Return the [X, Y] coordinate for the center point of the cell that contains the specified text.  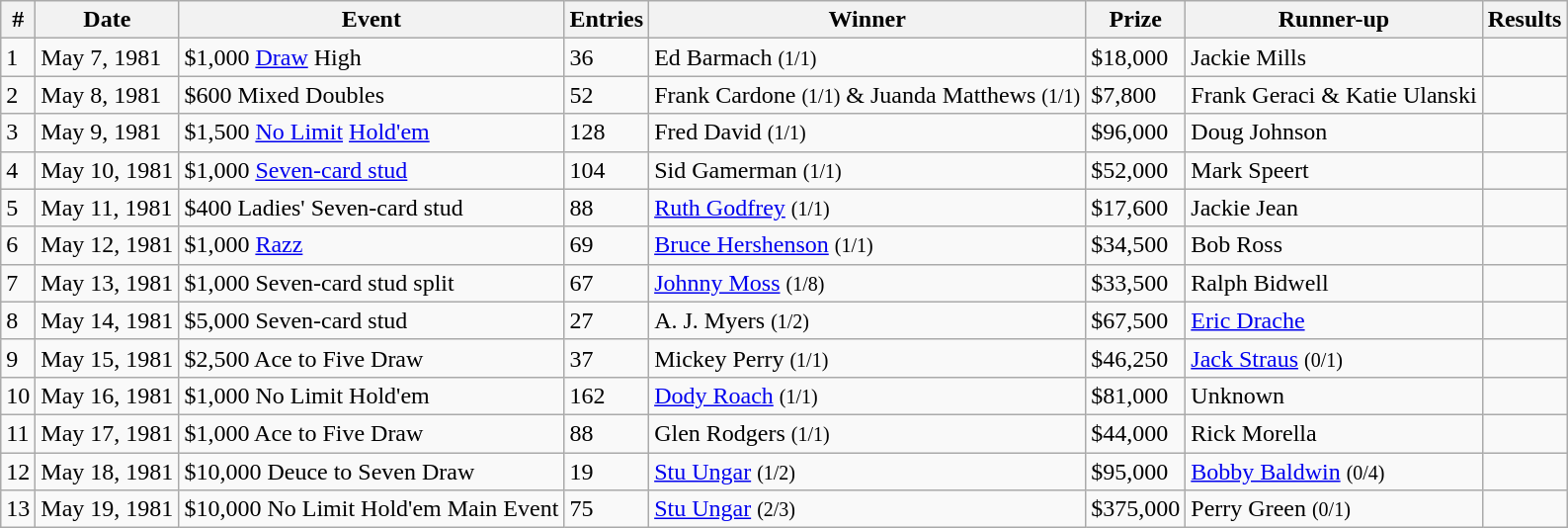
Unknown [1334, 396]
$18,000 [1136, 57]
$1,000 Razz [371, 245]
Frank Cardone (1/1) & Juanda Matthews (1/1) [867, 95]
Bob Ross [1334, 245]
$7,800 [1136, 95]
Dody Roach (1/1) [867, 396]
May 13, 1981 [107, 283]
$67,500 [1136, 320]
Jackie Jean [1334, 208]
Entries [607, 20]
Eric Drache [1334, 320]
Sid Gamerman (1/1) [867, 170]
May 7, 1981 [107, 57]
104 [607, 170]
128 [607, 132]
Mark Speert [1334, 170]
Results [1525, 20]
Doug Johnson [1334, 132]
$375,000 [1136, 509]
$96,000 [1136, 132]
75 [607, 509]
$5,000 Seven-card stud [371, 320]
67 [607, 283]
Ralph Bidwell [1334, 283]
Event [371, 20]
Glen Rodgers (1/1) [867, 433]
May 10, 1981 [107, 170]
9 [18, 358]
10 [18, 396]
Perry Green (0/1) [1334, 509]
3 [18, 132]
May 17, 1981 [107, 433]
May 15, 1981 [107, 358]
36 [607, 57]
May 9, 1981 [107, 132]
$81,000 [1136, 396]
69 [607, 245]
Rick Morella [1334, 433]
$34,500 [1136, 245]
$10,000 No Limit Hold'em Main Event [371, 509]
Fred David (1/1) [867, 132]
$1,000 Seven-card stud [371, 170]
Johnny Moss (1/8) [867, 283]
$17,600 [1136, 208]
12 [18, 472]
May 12, 1981 [107, 245]
$44,000 [1136, 433]
27 [607, 320]
May 16, 1981 [107, 396]
$95,000 [1136, 472]
May 8, 1981 [107, 95]
May 11, 1981 [107, 208]
$1,000 No Limit Hold'em [371, 396]
$1,500 No Limit Hold'em [371, 132]
Bobby Baldwin (0/4) [1334, 472]
May 18, 1981 [107, 472]
8 [18, 320]
2 [18, 95]
$52,000 [1136, 170]
$46,250 [1136, 358]
4 [18, 170]
1 [18, 57]
Bruce Hershenson (1/1) [867, 245]
5 [18, 208]
Stu Ungar (2/3) [867, 509]
$2,500 Ace to Five Draw [371, 358]
$1,000 Ace to Five Draw [371, 433]
Mickey Perry (1/1) [867, 358]
May 14, 1981 [107, 320]
$1,000 Draw High [371, 57]
Winner [867, 20]
$400 Ladies' Seven-card stud [371, 208]
37 [607, 358]
Ruth Godfrey (1/1) [867, 208]
162 [607, 396]
Date [107, 20]
Stu Ungar (1/2) [867, 472]
$33,500 [1136, 283]
$1,000 Seven-card stud split [371, 283]
7 [18, 283]
19 [607, 472]
6 [18, 245]
Jackie Mills [1334, 57]
$10,000 Deuce to Seven Draw [371, 472]
# [18, 20]
$600 Mixed Doubles [371, 95]
52 [607, 95]
Frank Geraci & Katie Ulanski [1334, 95]
Jack Straus (0/1) [1334, 358]
Prize [1136, 20]
May 19, 1981 [107, 509]
13 [18, 509]
11 [18, 433]
A. J. Myers (1/2) [867, 320]
Ed Barmach (1/1) [867, 57]
Runner-up [1334, 20]
